Return the (x, y) coordinate for the center point of the cell that contains the specified text.  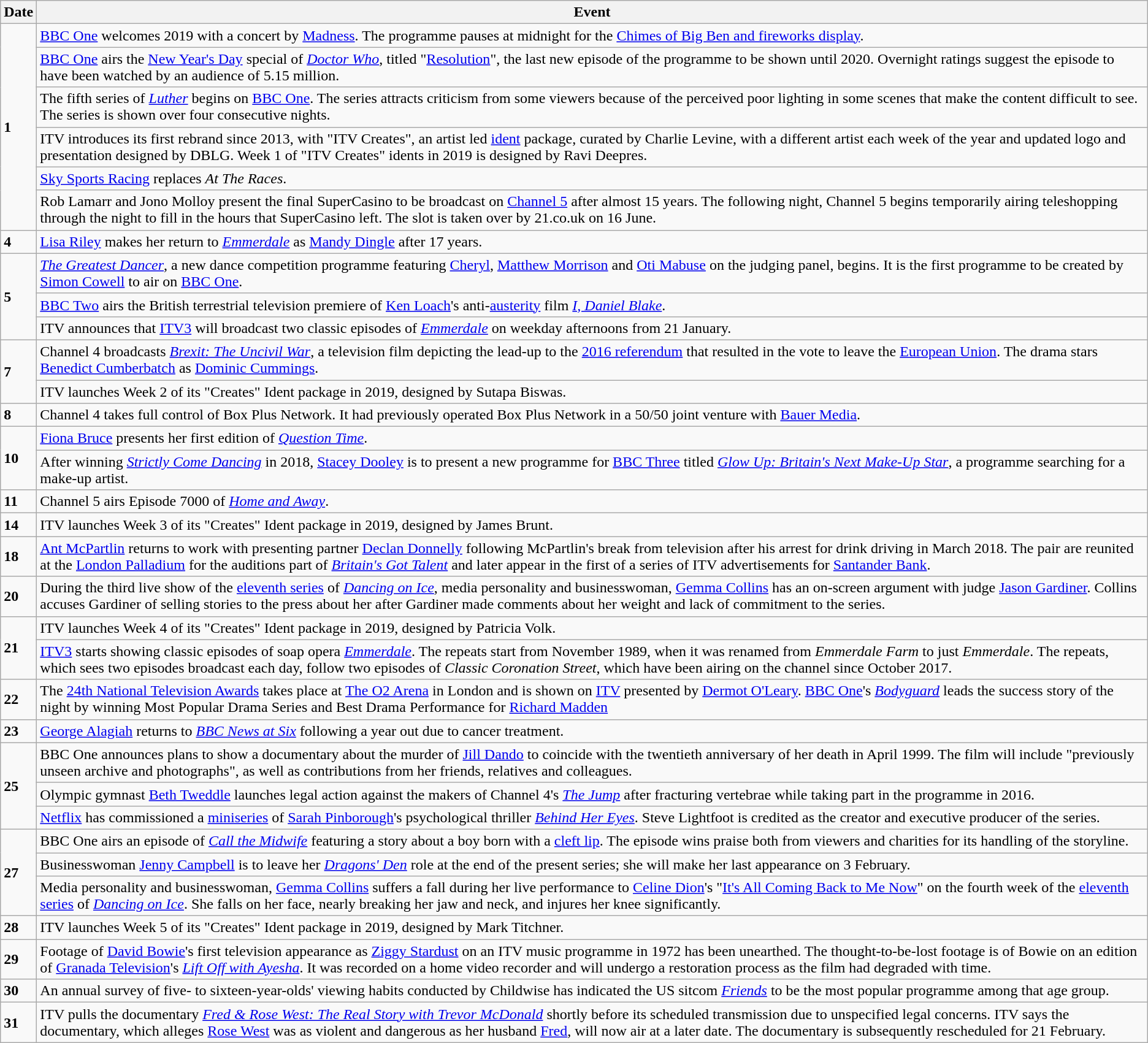
14 (18, 525)
20 (18, 596)
5 (18, 297)
18 (18, 557)
ITV announces that ITV3 will broadcast two classic episodes of Emmerdale on weekday afternoons from 21 January. (592, 328)
Channel 5 airs Episode 7000 of Home and Away. (592, 502)
22 (18, 699)
31 (18, 1023)
Date (18, 12)
ITV launches Week 4 of its "Creates" Ident package in 2019, designed by Patricia Volk. (592, 628)
28 (18, 928)
ITV launches Week 5 of its "Creates" Ident package in 2019, designed by Mark Titchner. (592, 928)
Sky Sports Racing replaces At The Races. (592, 178)
7 (18, 372)
8 (18, 415)
Channel 4 takes full control of Box Plus Network. It had previously operated Box Plus Network in a 50/50 joint venture with Bauer Media. (592, 415)
10 (18, 459)
Event (592, 12)
30 (18, 991)
1 (18, 127)
4 (18, 242)
11 (18, 502)
27 (18, 872)
23 (18, 731)
BBC One welcomes 2019 with a concert by Madness. The programme pauses at midnight for the Chimes of Big Ben and fireworks display. (592, 36)
29 (18, 959)
21 (18, 648)
BBC Two airs the British terrestrial television premiere of Ken Loach's anti-austerity film I, Daniel Blake. (592, 305)
Businesswoman Jenny Campbell is to leave her Dragons' Den role at the end of the present series; she will make her last appearance on 3 February. (592, 864)
ITV launches Week 2 of its "Creates" Ident package in 2019, designed by Sutapa Biswas. (592, 392)
Fiona Bruce presents her first edition of Question Time. (592, 438)
George Alagiah returns to BBC News at Six following a year out due to cancer treatment. (592, 731)
Lisa Riley makes her return to Emmerdale as Mandy Dingle after 17 years. (592, 242)
ITV launches Week 3 of its "Creates" Ident package in 2019, designed by James Brunt. (592, 525)
25 (18, 786)
